Return (X, Y) of the center of cell containing provided text 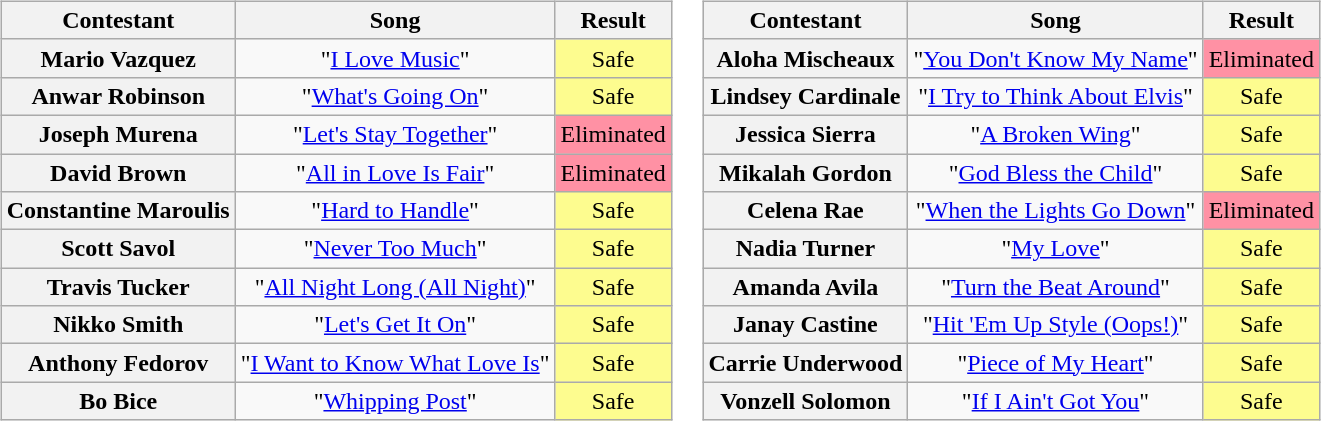
Bo Bice (118, 401)
"What's Going On" (395, 96)
Janay Castine (806, 325)
Joseph Murena (118, 134)
"I Love Music" (395, 58)
"I Try to Think About Elvis" (1056, 96)
"Hard to Handle" (395, 211)
"Let's Stay Together" (395, 134)
"Piece of My Heart" (1056, 363)
"God Bless the Child" (1056, 173)
Anwar Robinson (118, 96)
Lindsey Cardinale (806, 96)
"You Don't Know My Name" (1056, 58)
"Whipping Post" (395, 401)
Jessica Sierra (806, 134)
Mario Vazquez (118, 58)
Mikalah Gordon (806, 173)
"My Love" (1056, 249)
"Turn the Beat Around" (1056, 287)
"All in Love Is Fair" (395, 173)
Celena Rae (806, 211)
"All Night Long (All Night)" (395, 287)
Carrie Underwood (806, 363)
Nadia Turner (806, 249)
Aloha Mischeaux (806, 58)
Scott Savol (118, 249)
Travis Tucker (118, 287)
"Hit 'Em Up Style (Oops!)" (1056, 325)
Vonzell Solomon (806, 401)
Amanda Avila (806, 287)
Anthony Fedorov (118, 363)
David Brown (118, 173)
"If I Ain't Got You" (1056, 401)
"I Want to Know What Love Is" (395, 363)
Constantine Maroulis (118, 211)
Nikko Smith (118, 325)
"Never Too Much" (395, 249)
"When the Lights Go Down" (1056, 211)
"A Broken Wing" (1056, 134)
"Let's Get It On" (395, 325)
